Identify which cell holds the provided text, then report its [X, Y] central coordinate. 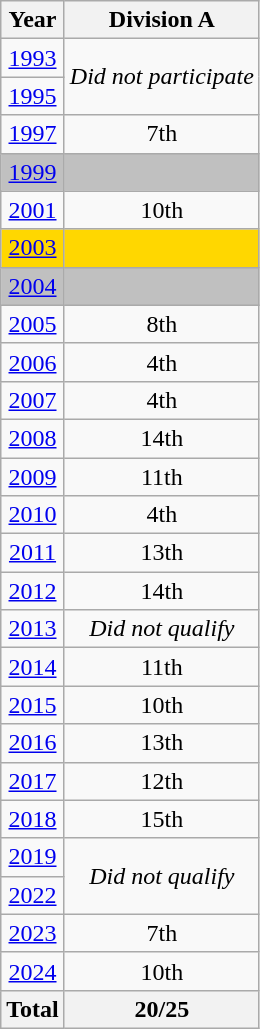
1995 [33, 96]
2022 [33, 895]
20/25 [162, 1009]
2006 [33, 362]
2017 [33, 781]
2019 [33, 857]
1997 [33, 134]
15th [162, 819]
2004 [33, 286]
2003 [33, 248]
2014 [33, 667]
Year [33, 20]
Did not participate [162, 77]
12th [162, 781]
1999 [33, 172]
1993 [33, 58]
Division A [162, 20]
2011 [33, 553]
2010 [33, 515]
2024 [33, 971]
2001 [33, 210]
2008 [33, 438]
2015 [33, 705]
8th [162, 324]
2012 [33, 591]
2018 [33, 819]
Total [33, 1009]
2013 [33, 629]
2023 [33, 933]
2016 [33, 743]
2007 [33, 400]
2009 [33, 477]
2005 [33, 324]
